Find where the given text appears and provide that cell's center as [X, Y] coordinate. 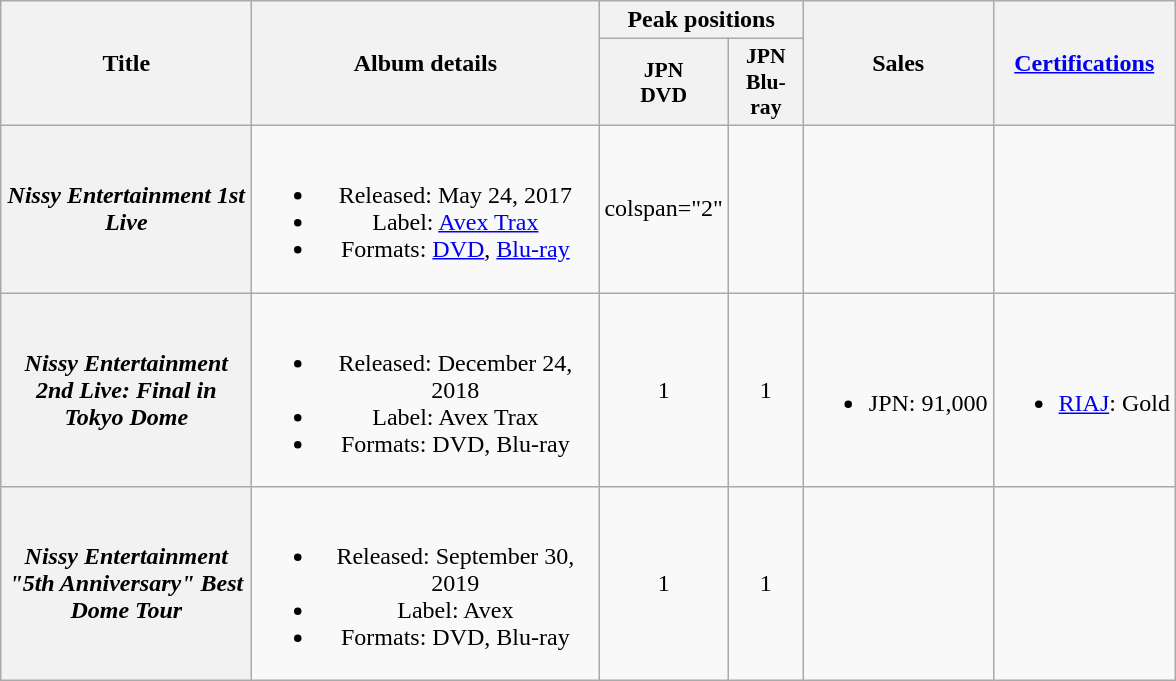
Certifications [1084, 64]
Peak positions [701, 20]
RIAJ: Gold [1084, 389]
Nissy Entertainment 1st Live [126, 208]
Released: September 30, 2019Label: AvexFormats: DVD, Blu-ray [426, 584]
Nissy Entertainment 2nd Live: Final in Tokyo Dome [126, 389]
JPN: 91,000 [898, 389]
JPNDVD [664, 82]
colspan="2" [664, 208]
Nissy Entertainment "5th Anniversary" Best Dome Tour [126, 584]
Album details [426, 64]
Released: December 24, 2018Label: Avex TraxFormats: DVD, Blu-ray [426, 389]
JPNBlu-ray [766, 82]
Title [126, 64]
Sales [898, 64]
Released: May 24, 2017Label: Avex TraxFormats: DVD, Blu-ray [426, 208]
